Detect which cell encompasses the target text, then output its [X, Y] center coordinate. 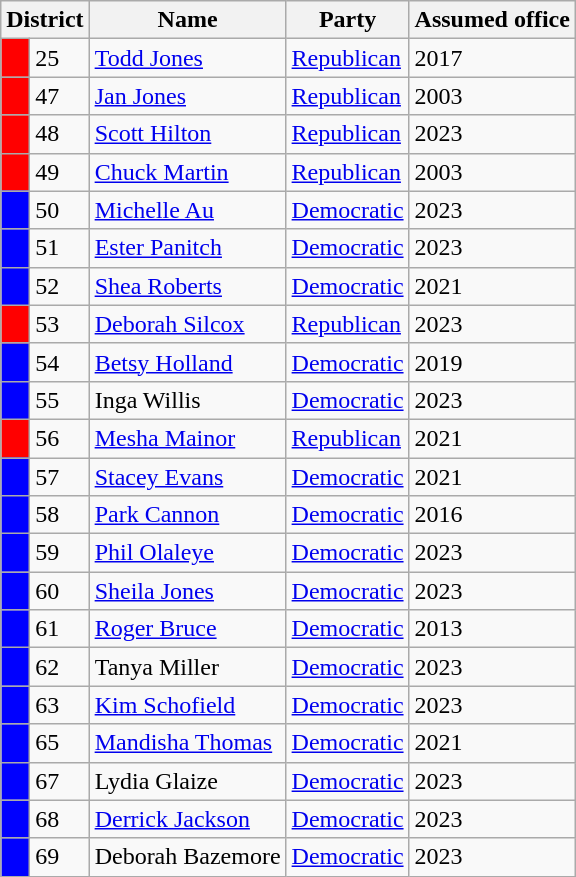
62 [60, 667]
56 [60, 438]
Tanya Miller [188, 667]
Michelle Au [188, 210]
Jan Jones [188, 96]
Lydia Glaize [188, 781]
65 [60, 743]
Betsy Holland [188, 362]
Park Cannon [188, 515]
51 [60, 248]
Mesha Mainor [188, 438]
53 [60, 324]
Mandisha Thomas [188, 743]
2016 [492, 515]
57 [60, 477]
Assumed office [492, 20]
50 [60, 210]
Scott Hilton [188, 134]
Roger Bruce [188, 629]
Name [188, 20]
47 [60, 96]
Deborah Bazemore [188, 857]
69 [60, 857]
59 [60, 553]
Kim Schofield [188, 705]
2017 [492, 58]
Derrick Jackson [188, 819]
54 [60, 362]
District [45, 20]
63 [60, 705]
Shea Roberts [188, 286]
Inga Willis [188, 400]
Todd Jones [188, 58]
61 [60, 629]
48 [60, 134]
Stacey Evans [188, 477]
58 [60, 515]
55 [60, 400]
Sheila Jones [188, 591]
Phil Olaleye [188, 553]
Ester Panitch [188, 248]
49 [60, 172]
2013 [492, 629]
25 [60, 58]
Chuck Martin [188, 172]
52 [60, 286]
68 [60, 819]
60 [60, 591]
Deborah Silcox [188, 324]
67 [60, 781]
Party [348, 20]
2019 [492, 362]
